From the cell containing the given text, extract its center point as (x, y) coordinate. 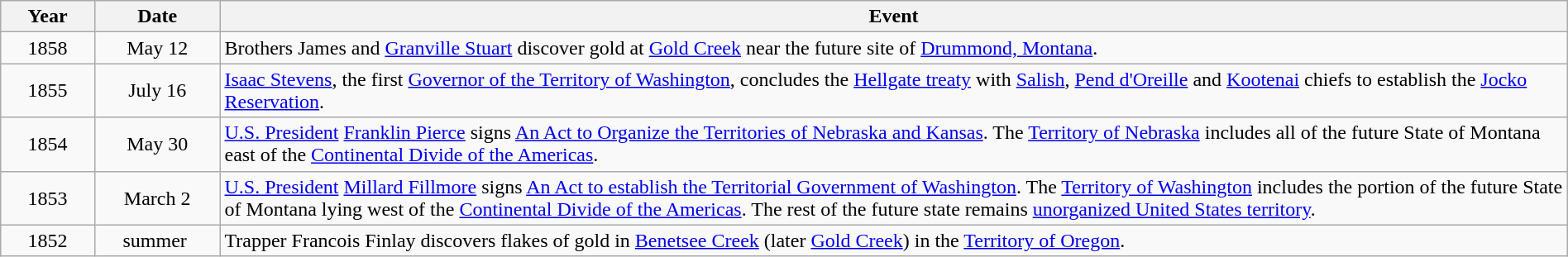
Event (893, 17)
1852 (48, 240)
July 16 (157, 91)
1853 (48, 198)
May 12 (157, 48)
summer (157, 240)
Year (48, 17)
Trapper Francois Finlay discovers flakes of gold in Benetsee Creek (later Gold Creek) in the Territory of Oregon. (893, 240)
Brothers James and Granville Stuart discover gold at Gold Creek near the future site of Drummond, Montana. (893, 48)
Date (157, 17)
March 2 (157, 198)
May 30 (157, 144)
1858 (48, 48)
1854 (48, 144)
1855 (48, 91)
